Determine the (X, Y) coordinate at the center of the cell enclosing the given text.  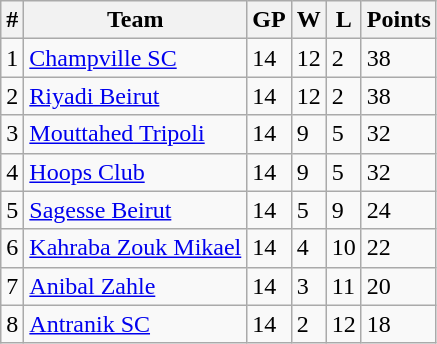
Antranik SC (136, 324)
8 (12, 324)
Hoops Club (136, 172)
10 (344, 248)
Kahraba Zouk Mikael (136, 248)
Team (136, 20)
W (308, 20)
Riyadi Beirut (136, 96)
GP (269, 20)
Points (398, 20)
22 (398, 248)
6 (12, 248)
Champville SC (136, 58)
Anibal Zahle (136, 286)
20 (398, 286)
24 (398, 210)
Sagesse Beirut (136, 210)
L (344, 20)
11 (344, 286)
18 (398, 324)
# (12, 20)
Mouttahed Tripoli (136, 134)
7 (12, 286)
1 (12, 58)
